Output the [x, y] coordinate of the center of the cell containing the given text.  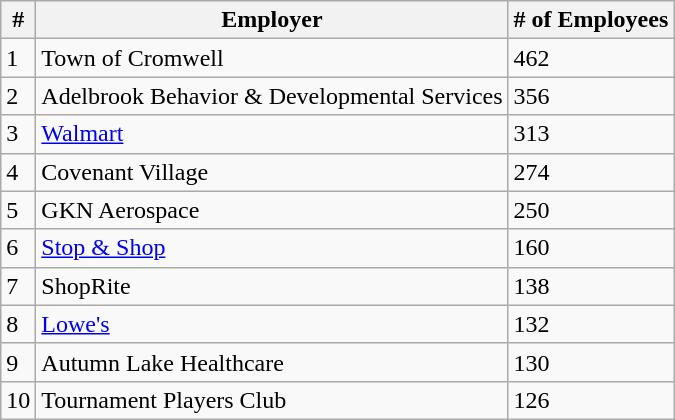
Stop & Shop [272, 248]
138 [591, 286]
5 [18, 210]
Adelbrook Behavior & Developmental Services [272, 96]
7 [18, 286]
Tournament Players Club [272, 400]
132 [591, 324]
Employer [272, 20]
130 [591, 362]
Covenant Village [272, 172]
Town of Cromwell [272, 58]
1 [18, 58]
250 [591, 210]
160 [591, 248]
10 [18, 400]
GKN Aerospace [272, 210]
274 [591, 172]
Autumn Lake Healthcare [272, 362]
Lowe's [272, 324]
9 [18, 362]
# [18, 20]
462 [591, 58]
Walmart [272, 134]
6 [18, 248]
ShopRite [272, 286]
# of Employees [591, 20]
8 [18, 324]
2 [18, 96]
126 [591, 400]
4 [18, 172]
3 [18, 134]
313 [591, 134]
356 [591, 96]
